For the text-containing cell, return its midpoint in [x, y] coordinate format. 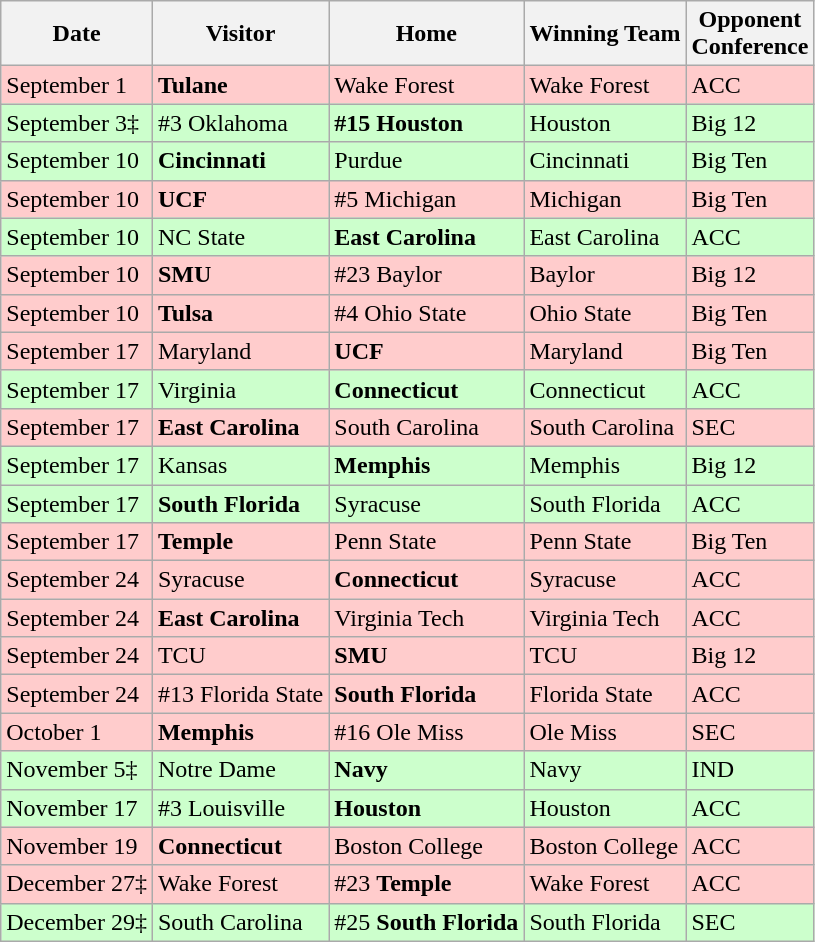
November 5‡ [77, 770]
NC State [240, 237]
#4 Ohio State [426, 313]
Kansas [240, 465]
December 27‡ [77, 884]
Ole Miss [605, 732]
Home [426, 34]
#16 Ole Miss [426, 732]
OpponentConference [750, 34]
November 17 [77, 808]
December 29‡ [77, 922]
#13 Florida State [240, 694]
Florida State [605, 694]
Baylor [605, 275]
Ohio State [605, 313]
Virginia [240, 389]
#25 South Florida [426, 922]
Temple [240, 542]
September 3‡ [77, 123]
Tulsa [240, 313]
Visitor [240, 34]
#23 Baylor [426, 275]
October 1 [77, 732]
Winning Team [605, 34]
IND [750, 770]
Tulane [240, 85]
#3 Oklahoma [240, 123]
November 19 [77, 846]
Date [77, 34]
#5 Michigan [426, 199]
#15 Houston [426, 123]
#3 Louisville [240, 808]
Notre Dame [240, 770]
Michigan [605, 199]
September 1 [77, 85]
Purdue [426, 161]
#23 Temple [426, 884]
